Return [X, Y] of the center of cell containing provided text 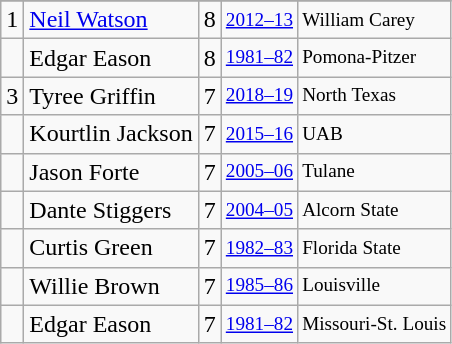
Louisville [374, 286]
Tulane [374, 172]
2015–16 [259, 134]
Willie Brown [111, 286]
UAB [374, 134]
2012–13 [259, 20]
Neil Watson [111, 20]
Missouri-St. Louis [374, 324]
2005–06 [259, 172]
1 [12, 20]
Pomona-Pitzer [374, 58]
3 [12, 96]
Florida State [374, 248]
William Carey [374, 20]
Dante Stiggers [111, 210]
Tyree Griffin [111, 96]
Jason Forte [111, 172]
Alcorn State [374, 210]
Curtis Green [111, 248]
2004–05 [259, 210]
2018–19 [259, 96]
1985–86 [259, 286]
1982–83 [259, 248]
North Texas [374, 96]
Kourtlin Jackson [111, 134]
